From the cell containing the given text, extract its center point as (x, y) coordinate. 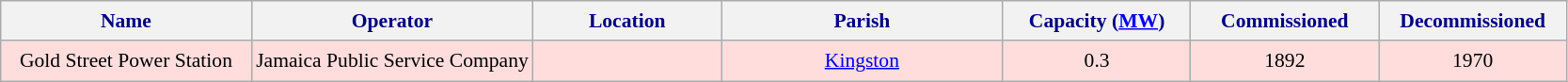
Kingston (863, 62)
Commissioned (1285, 21)
Gold Street Power Station (126, 62)
Location (627, 21)
1970 (1473, 62)
Capacity (MW) (1097, 21)
0.3 (1097, 62)
1892 (1285, 62)
Name (126, 21)
Operator (392, 21)
Decommissioned (1473, 21)
Jamaica Public Service Company (392, 62)
Parish (863, 21)
